From the cell containing the given text, extract its center point as (x, y) coordinate. 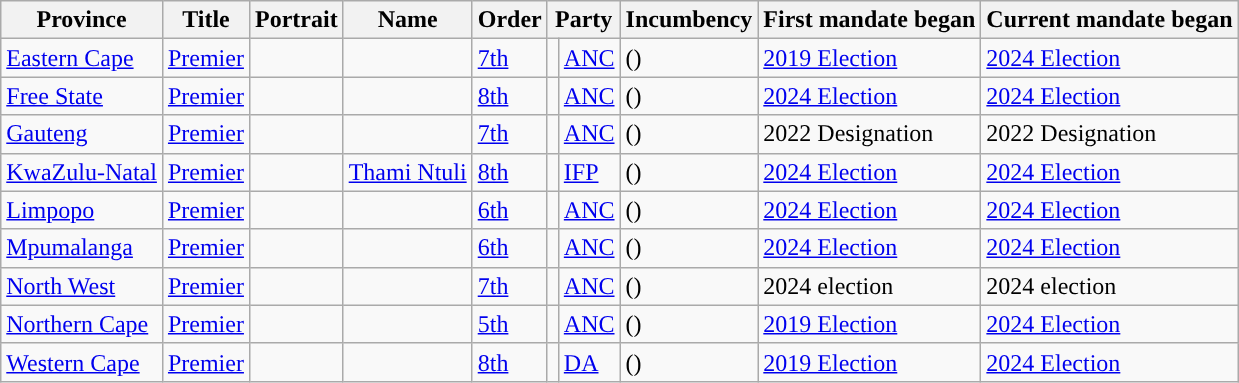
First mandate began (870, 20)
Northern Cape (82, 324)
Current mandate began (1110, 20)
Western Cape (82, 362)
Portrait (296, 20)
Party (584, 20)
Name (408, 20)
Free State (82, 96)
Mpumalanga (82, 248)
Eastern Cape (82, 58)
Limpopo (82, 210)
Order (510, 20)
Thami Ntuli (408, 172)
DA (589, 362)
IFP (589, 172)
KwaZulu-Natal (82, 172)
5th (510, 324)
Incumbency (689, 20)
Gauteng (82, 134)
Title (206, 20)
Province (82, 20)
North West (82, 286)
